Capture the cell that displays the provided text and extract its [X, Y] central coordinate. 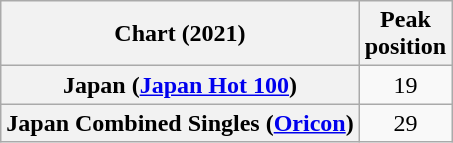
Chart (2021) [180, 34]
Peakposition [405, 34]
Japan (Japan Hot 100) [180, 85]
Japan Combined Singles (Oricon) [180, 123]
19 [405, 85]
29 [405, 123]
